Scan for the cell matching the given text and deliver its (X, Y) coordinate at center. 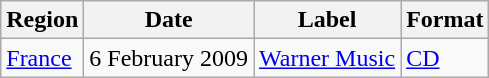
CD (445, 58)
France (42, 58)
Warner Music (328, 58)
Format (445, 20)
Date (169, 20)
Region (42, 20)
Label (328, 20)
6 February 2009 (169, 58)
